Provide the (X, Y) coordinate of the cell's center where the given text is located.  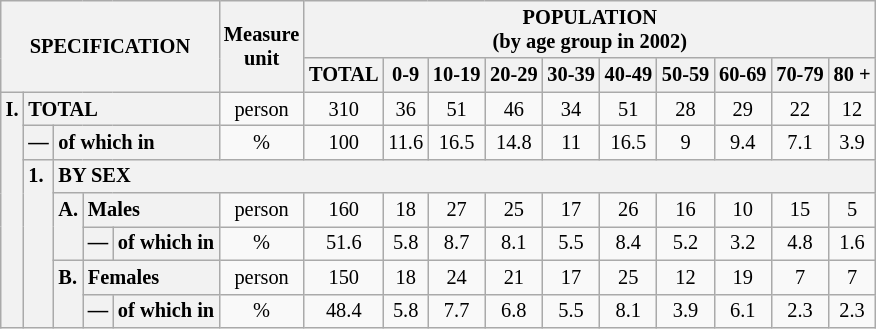
30-39 (570, 75)
Females (151, 277)
8.4 (628, 243)
50-59 (686, 75)
B. (68, 294)
POPULATION (by age group in 2002) (590, 29)
Measure unit (262, 46)
21 (514, 277)
I. (12, 210)
34 (570, 109)
7.7 (456, 311)
310 (344, 109)
40-49 (628, 75)
15 (800, 210)
22 (800, 109)
24 (456, 277)
28 (686, 109)
29 (742, 109)
100 (344, 142)
19 (742, 277)
A. (68, 226)
7.1 (800, 142)
Males (151, 210)
1.6 (852, 243)
16 (686, 210)
160 (344, 210)
36 (406, 109)
5 (852, 210)
BY SEX (465, 176)
3.2 (742, 243)
9.4 (742, 142)
5.2 (686, 243)
0-9 (406, 75)
6.1 (742, 311)
60-69 (742, 75)
9 (686, 142)
8.7 (456, 243)
14.8 (514, 142)
80 + (852, 75)
26 (628, 210)
48.4 (344, 311)
46 (514, 109)
20-29 (514, 75)
150 (344, 277)
6.8 (514, 311)
11 (570, 142)
27 (456, 210)
10-19 (456, 75)
51.6 (344, 243)
10 (742, 210)
1. (38, 243)
11.6 (406, 142)
SPECIFICATION (110, 46)
4.8 (800, 243)
70-79 (800, 75)
